Return the (X, Y) coordinate for the center point of the cell that contains the specified text.  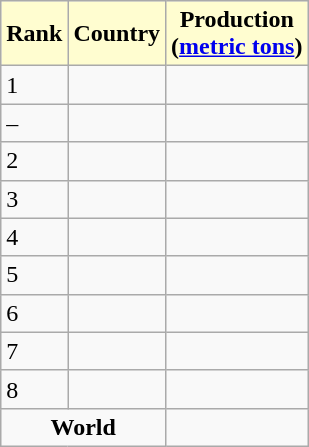
6 (34, 313)
Rank (34, 34)
5 (34, 275)
1 (34, 85)
8 (34, 389)
2 (34, 161)
– (34, 123)
4 (34, 237)
World (84, 427)
Production(metric tons) (237, 34)
3 (34, 199)
7 (34, 351)
Country (117, 34)
